Detect which cell encompasses the target text, then output its [X, Y] center coordinate. 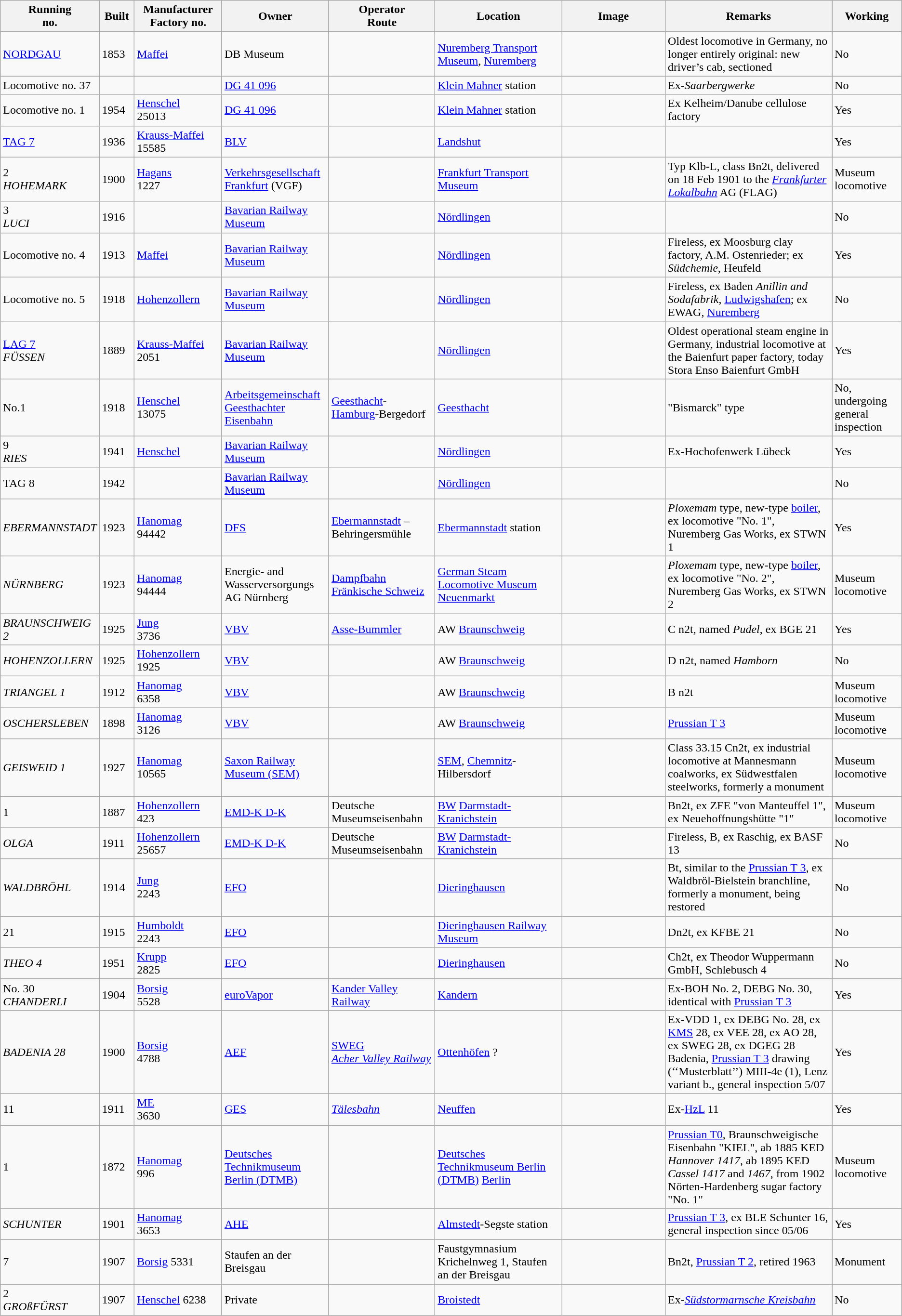
1916 [117, 217]
AHE [275, 1224]
1942 [117, 483]
Hanomag6358 [178, 692]
WALDBRÖHL [50, 887]
TAG 7 [50, 142]
Ex-Südstormarnsche Kreisbahn [749, 1300]
1914 [117, 887]
No, undergoing general inspection [867, 408]
Owner [275, 16]
1915 [117, 932]
Built [117, 16]
Dieringhausen Railway Museum [498, 932]
Bn2t, Prussian T 2, retired 1963 [749, 1262]
Class 33.15 Cn2t, ex industrial locomotive at Mannesmann coalworks, ex Südwestfalen steelworks, formerly a monument [749, 768]
Hanomag10565 [178, 768]
1887 [117, 812]
Faustgymnasium Krichelnweg 1, Staufen an der Breisgau [498, 1262]
AEF [275, 1052]
Asse-Bummler [382, 629]
Hanomag3653 [178, 1224]
No.1 [50, 408]
D n2t, named Hamborn [749, 661]
Jung2243 [178, 887]
SEM, Chemnitz-Hilbersdorf [498, 768]
Oldest operational steam engine in Germany, industrial locomotive at the Baienfurt paper factory, today Stora Enso Baienfurt GmbH [749, 350]
THEO 4 [50, 963]
1904 [117, 994]
7 [50, 1262]
1898 [117, 724]
11 [50, 1109]
1853 [117, 54]
DFS [275, 528]
Henschel [178, 452]
Ex-HzL 11 [749, 1109]
Nuremberg Transport Museum, Nuremberg [498, 54]
SWEGAcher Valley Railway [382, 1052]
DB Museum [275, 54]
1872 [117, 1167]
Ploxemam type, new-type boiler, ex locomotive "No. 2", Nuremberg Gas Works, ex STWN 2 [749, 585]
Ex-Hochofenwerk Lübeck [749, 452]
ManufacturerFactory no. [178, 16]
Working [867, 16]
BLV [275, 142]
1954 [117, 110]
2 GROßFÜRST [50, 1300]
1912 [117, 692]
euroVapor [275, 994]
No. 30 CHANDERLI [50, 994]
Ebermannstadt – Behringersmühle [382, 528]
OSCHERSLEBEN [50, 724]
Broistedt [498, 1300]
GES [275, 1109]
Hanomag94444 [178, 585]
Hohenzollern [178, 299]
1951 [117, 963]
HOHENZOLLERN [50, 661]
1927 [117, 768]
Borsig 5331 [178, 1262]
Fireless, ex Moosburg clay factory, A.M. Ostenrieder; ex Südchemie, Heufeld [749, 255]
Saxon Railway Museum (SEM) [275, 768]
Prussian T 3, ex BLE Schunter 16, general inspection since 05/06 [749, 1224]
"Bismarck" type [749, 408]
2HOHEMARK [50, 179]
Location [498, 16]
Henschel13075 [178, 408]
Locomotive no. 37 [50, 85]
Kander Valley Railway [382, 994]
Ploxemam type, new-type boiler, ex locomotive "No. 1", Nuremberg Gas Works, ex STWN 1 [749, 528]
Ex Kelheim/Danube cellulose factory [749, 110]
Kandern [498, 994]
1941 [117, 452]
Ex-BOH No. 2, DEBG No. 30, identical with Prussian T 3 [749, 994]
Oldest locomotive in Germany, no longer entirely original: new driver’s cab, sectioned [749, 54]
Henschel 6238 [178, 1300]
Almstedt-Segste station [498, 1224]
TRIANGEL 1 [50, 692]
Krauss-Maffei 2051 [178, 350]
Hohenzollern25657 [178, 843]
Typ Klb-L, class Bn2t, delivered on 18 Feb 1901 to the Frankfurter Lokalbahn AG (FLAG) [749, 179]
Hagans1227 [178, 179]
Runningno. [50, 16]
Verkehrsgesellschaft Frankfurt (VGF) [275, 179]
Jung3736 [178, 629]
Hanomag94442 [178, 528]
Staufen an der Breisgau [275, 1262]
EBERMANNSTADT [50, 528]
3 LUCI [50, 217]
Borsig5528 [178, 994]
Hohenzollern1925 [178, 661]
SCHUNTER [50, 1224]
Deutsches Technikmuseum Berlin (DTMB) Berlin [498, 1167]
Image [614, 16]
Fireless, ex Baden Anillin and Sodafabrik, Ludwigshafen; ex EWAG, Nuremberg [749, 299]
Ex-Saarbergwerke [749, 85]
NORDGAU [50, 54]
Henschel25013 [178, 110]
Private [275, 1300]
BRAUNSCHWEIG 2 [50, 629]
Geesthacht-Hamburg-Bergedorf [382, 408]
Krauss-Maffei15585 [178, 142]
Bt, similar to the Prussian T 3, ex Waldbröl-Bielstein branchline, formerly a monument, being restored [749, 887]
Locomotive no. 5 [50, 299]
NÜRNBERG [50, 585]
Landshut [498, 142]
Humboldt2243 [178, 932]
LAG 7 FÜSSEN [50, 350]
Ottenhöfen ? [498, 1052]
Tälesbahn [382, 1109]
Locomotive no. 4 [50, 255]
Energie- and Wasserversorgungs AG Nürnberg [275, 585]
Bn2t, ex ZFE "von Manteuffel 1", ex Neuehoffnungshütte "1" [749, 812]
Frankfurt Transport Museum [498, 179]
Monument [867, 1262]
Prussian T 3 [749, 724]
TAG 8 [50, 483]
Arbeitsgemeinschaft Geesthachter Eisenbahn [275, 408]
OLGA [50, 843]
Hanomag3126 [178, 724]
C n2t, named Pudel, ex BGE 21 [749, 629]
21 [50, 932]
Geesthacht [498, 408]
ME3630 [178, 1109]
1889 [117, 350]
Borsig4788 [178, 1052]
Dn2t, ex KFBE 21 [749, 932]
OperatorRoute [382, 16]
Krupp2825 [178, 963]
Deutsches Technikmuseum Berlin (DTMB) [275, 1167]
German Steam Locomotive Museum Neuenmarkt [498, 585]
GEISWEID 1 [50, 768]
BADENIA 28 [50, 1052]
Neuffen [498, 1109]
Ch2t, ex Theodor Wuppermann GmbH, Schlebusch 4 [749, 963]
Ebermannstadt station [498, 528]
Locomotive no. 1 [50, 110]
1901 [117, 1224]
Fireless, B, ex Raschig, ex BASF 13 [749, 843]
1936 [117, 142]
Dampfbahn Fränkische Schweiz [382, 585]
Remarks [749, 16]
Hanomag996 [178, 1167]
9 RIES [50, 452]
1913 [117, 255]
Hohenzollern423 [178, 812]
B n2t [749, 692]
